Scan for the cell matching the given text and deliver its [X, Y] coordinate at center. 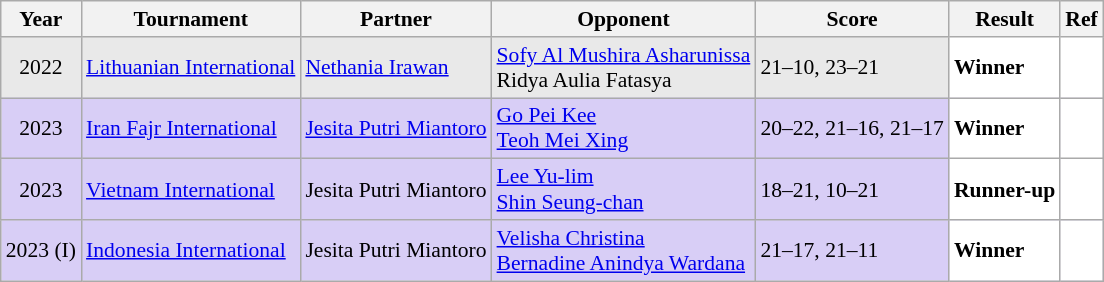
Tournament [190, 19]
Indonesia International [190, 250]
Lithuanian International [190, 68]
Nethania Irawan [396, 68]
20–22, 21–16, 21–17 [852, 128]
Runner-up [1004, 190]
Partner [396, 19]
Velisha Christina Bernadine Anindya Wardana [624, 250]
Result [1004, 19]
Go Pei Kee Teoh Mei Xing [624, 128]
18–21, 10–21 [852, 190]
21–17, 21–11 [852, 250]
21–10, 23–21 [852, 68]
Vietnam International [190, 190]
Iran Fajr International [190, 128]
Score [852, 19]
2023 (I) [41, 250]
Sofy Al Mushira Asharunissa Ridya Aulia Fatasya [624, 68]
Year [41, 19]
Lee Yu-lim Shin Seung-chan [624, 190]
Ref [1081, 19]
Opponent [624, 19]
2022 [41, 68]
